Capture the cell that displays the provided text and extract its (X, Y) central coordinate. 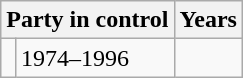
Years (208, 20)
1974–1996 (94, 58)
Party in control (88, 20)
